Determine the (x, y) coordinate at the center of the cell enclosing the given text.  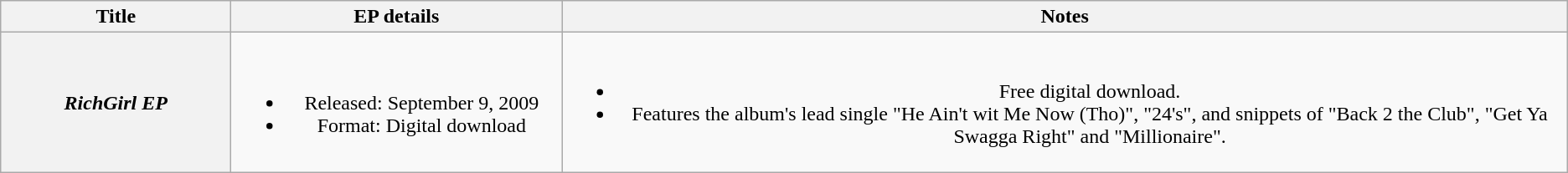
RichGirl EP (116, 102)
Notes (1065, 17)
EP details (397, 17)
Released: September 9, 2009Format: Digital download (397, 102)
Title (116, 17)
